Provide the [X, Y] coordinate of the cell's center where the given text is located.  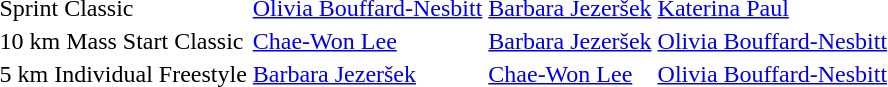
Barbara Jezeršek [570, 41]
Chae-Won Lee [368, 41]
